Capture the cell that displays the provided text and extract its (x, y) central coordinate. 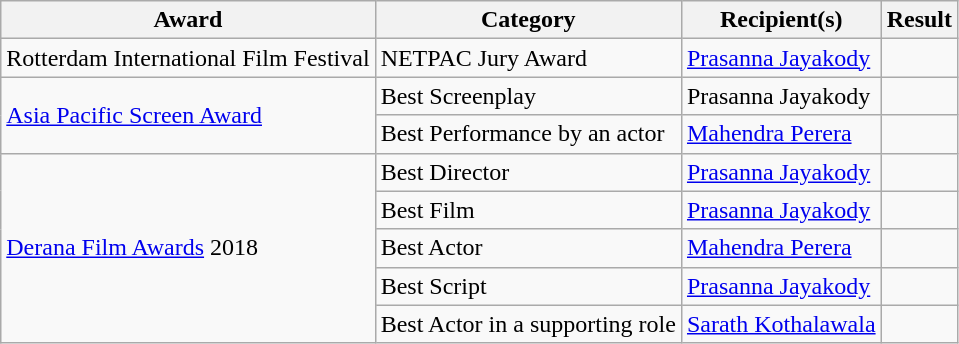
Best Film (528, 210)
Award (188, 20)
NETPAC Jury Award (528, 58)
Result (919, 20)
Best Actor in a supporting role (528, 324)
Asia Pacific Screen Award (188, 115)
Rotterdam International Film Festival (188, 58)
Best Actor (528, 248)
Best Script (528, 286)
Best Director (528, 172)
Derana Film Awards 2018 (188, 248)
Sarath Kothalawala (781, 324)
Best Screenplay (528, 96)
Recipient(s) (781, 20)
Category (528, 20)
Best Performance by an actor (528, 134)
